Identify which cell holds the provided text, then report its [X, Y] central coordinate. 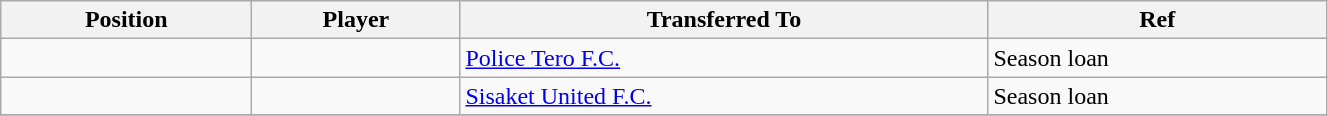
Transferred To [724, 20]
Police Tero F.C. [724, 58]
Position [126, 20]
Player [356, 20]
Sisaket United F.C. [724, 96]
Ref [1158, 20]
